Identify which cell holds the provided text, then report its (x, y) central coordinate. 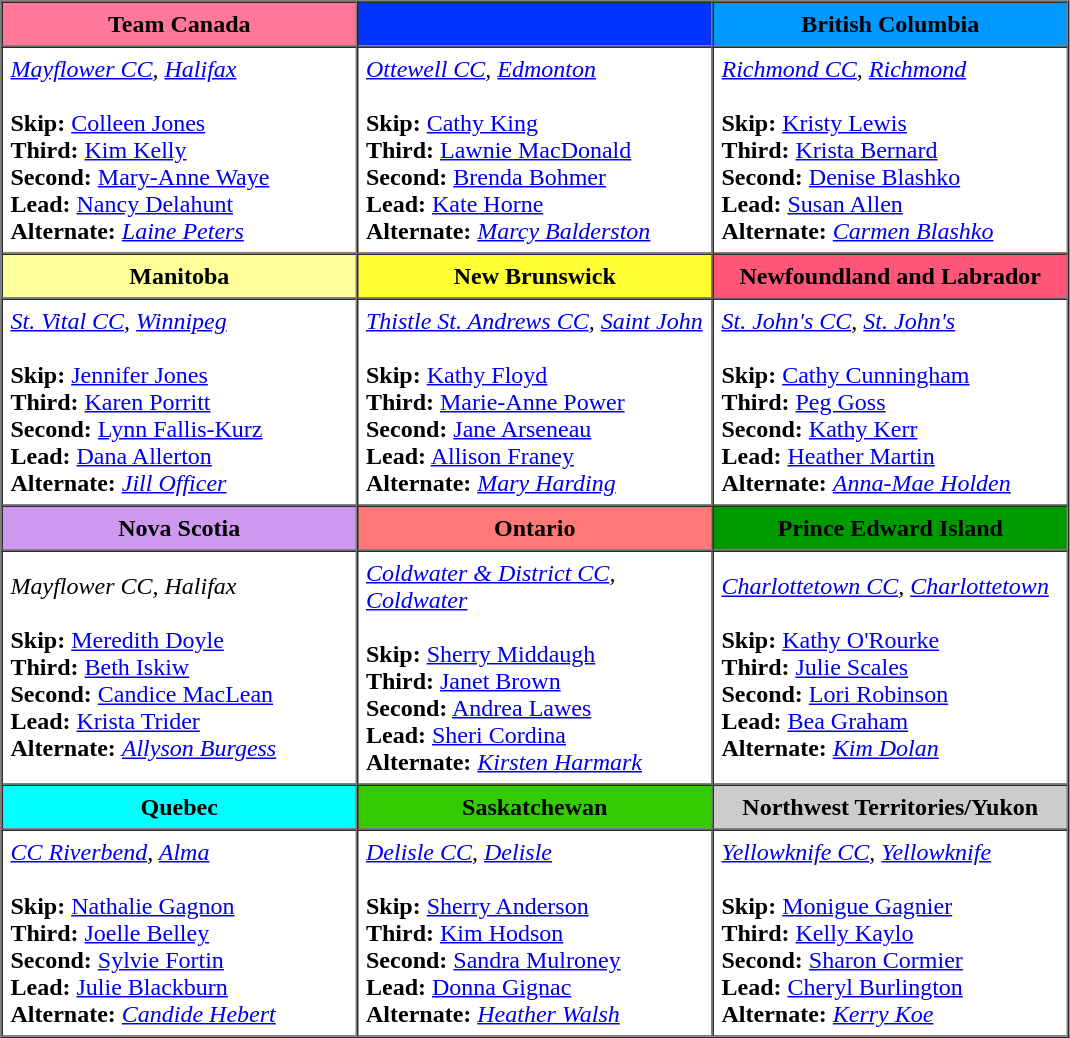
Thistle St. Andrews CC, Saint JohnSkip: Kathy Floyd Third: Marie-Anne Power Second: Jane Arseneau Lead: Allison Franey Alternate: Mary Harding (535, 402)
Richmond CC, RichmondSkip: Kristy Lewis Third: Krista Bernard Second: Denise Blashko Lead: Susan Allen Alternate: Carmen Blashko (890, 150)
Northwest Territories/Yukon (890, 806)
Ottewell CC, EdmontonSkip: Cathy King Third: Lawnie MacDonald Second: Brenda Bohmer Lead: Kate Horne Alternate: Marcy Balderston (535, 150)
CC Riverbend, AlmaSkip: Nathalie Gagnon Third: Joelle Belley Second: Sylvie Fortin Lead: Julie Blackburn Alternate: Candide Hebert (180, 934)
St. Vital CC, WinnipegSkip: Jennifer Jones Third: Karen Porritt Second: Lynn Fallis-Kurz Lead: Dana Allerton Alternate: Jill Officer (180, 402)
Ontario (535, 528)
St. John's CC, St. John'sSkip: Cathy Cunningham Third: Peg Goss Second: Kathy Kerr Lead: Heather Martin Alternate: Anna-Mae Holden (890, 402)
Yellowknife CC, YellowknifeSkip: Monigue Gagnier Third: Kelly Kaylo Second: Sharon Cormier Lead: Cheryl Burlington Alternate: Kerry Koe (890, 934)
British Columbia (890, 24)
Team Canada (180, 24)
Mayflower CC, HalifaxSkip: Colleen Jones Third: Kim Kelly Second: Mary-Anne Waye Lead: Nancy Delahunt Alternate: Laine Peters (180, 150)
Nova Scotia (180, 528)
Prince Edward Island (890, 528)
Manitoba (180, 276)
Saskatchewan (535, 806)
New Brunswick (535, 276)
Newfoundland and Labrador (890, 276)
Charlottetown CC, CharlottetownSkip: Kathy O'Rourke Third: Julie Scales Second: Lori Robinson Lead: Bea Graham Alternate: Kim Dolan (890, 667)
Mayflower CC, HalifaxSkip: Meredith Doyle Third: Beth Iskiw Second: Candice MacLean Lead: Krista Trider Alternate: Allyson Burgess (180, 667)
Coldwater & District CC, ColdwaterSkip: Sherry Middaugh Third: Janet Brown Second: Andrea Lawes Lead: Sheri Cordina Alternate: Kirsten Harmark (535, 667)
Delisle CC, DelisleSkip: Sherry Anderson Third: Kim Hodson Second: Sandra Mulroney Lead: Donna Gignac Alternate: Heather Walsh (535, 934)
Quebec (180, 806)
